Search for the cell housing the specified text and yield its (x, y) center coordinate. 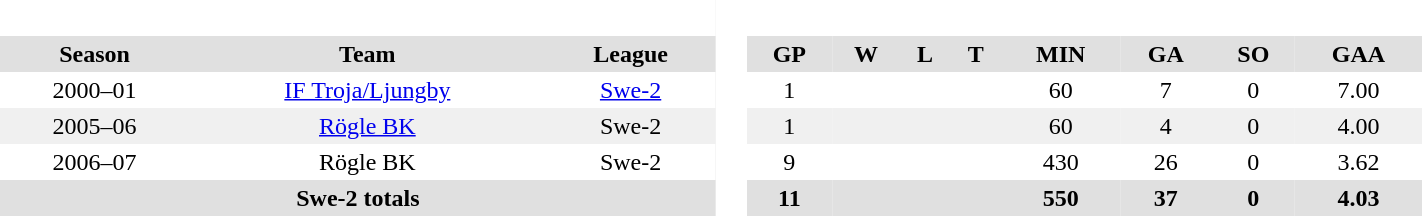
W (866, 54)
2006–07 (94, 162)
MIN (1060, 54)
9 (789, 162)
3.62 (1358, 162)
GAA (1358, 54)
26 (1166, 162)
IF Troja/Ljungby (367, 90)
550 (1060, 198)
T (976, 54)
7 (1166, 90)
SO (1254, 54)
4 (1166, 126)
GP (789, 54)
4.00 (1358, 126)
430 (1060, 162)
Season (94, 54)
37 (1166, 198)
League (630, 54)
Team (367, 54)
4.03 (1358, 198)
7.00 (1358, 90)
L (926, 54)
2000–01 (94, 90)
GA (1166, 54)
11 (789, 198)
2005–06 (94, 126)
Swe-2 totals (358, 198)
